Detect which cell encompasses the target text, then output its (x, y) center coordinate. 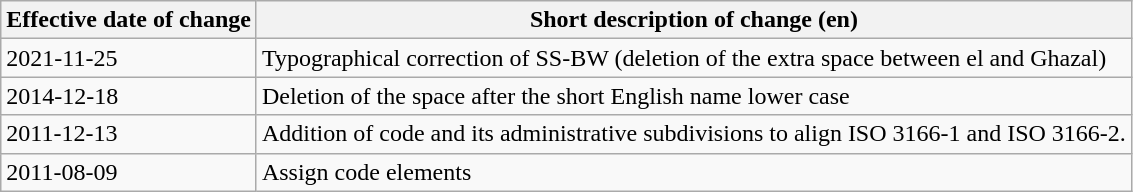
Typographical correction of SS-BW (deletion of the extra space between el and Ghazal) (694, 58)
2011-08-09 (129, 172)
Addition of code and its administrative subdivisions to align ISO 3166-1 and ISO 3166-2. (694, 134)
2021-11-25 (129, 58)
2014-12-18 (129, 96)
2011-12-13 (129, 134)
Assign code elements (694, 172)
Deletion of the space after the short English name lower case (694, 96)
Effective date of change (129, 20)
Short description of change (en) (694, 20)
